Pinpoint the cell where the given text exists, returning its (x, y) midpoint coordinate. 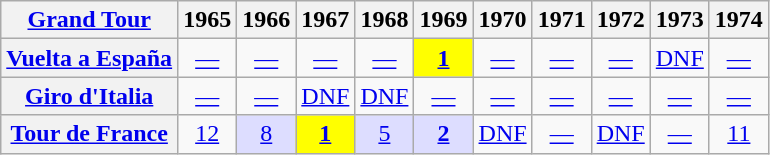
1966 (266, 20)
1965 (208, 20)
1970 (502, 20)
1968 (384, 20)
1974 (738, 20)
1971 (562, 20)
8 (266, 134)
1969 (444, 20)
Tour de France (90, 134)
Grand Tour (90, 20)
1967 (326, 20)
2 (444, 134)
1973 (680, 20)
1972 (620, 20)
11 (738, 134)
5 (384, 134)
Vuelta a España (90, 58)
12 (208, 134)
Giro d'Italia (90, 96)
